Return the (X, Y) coordinate for the center point of the cell that contains the specified text.  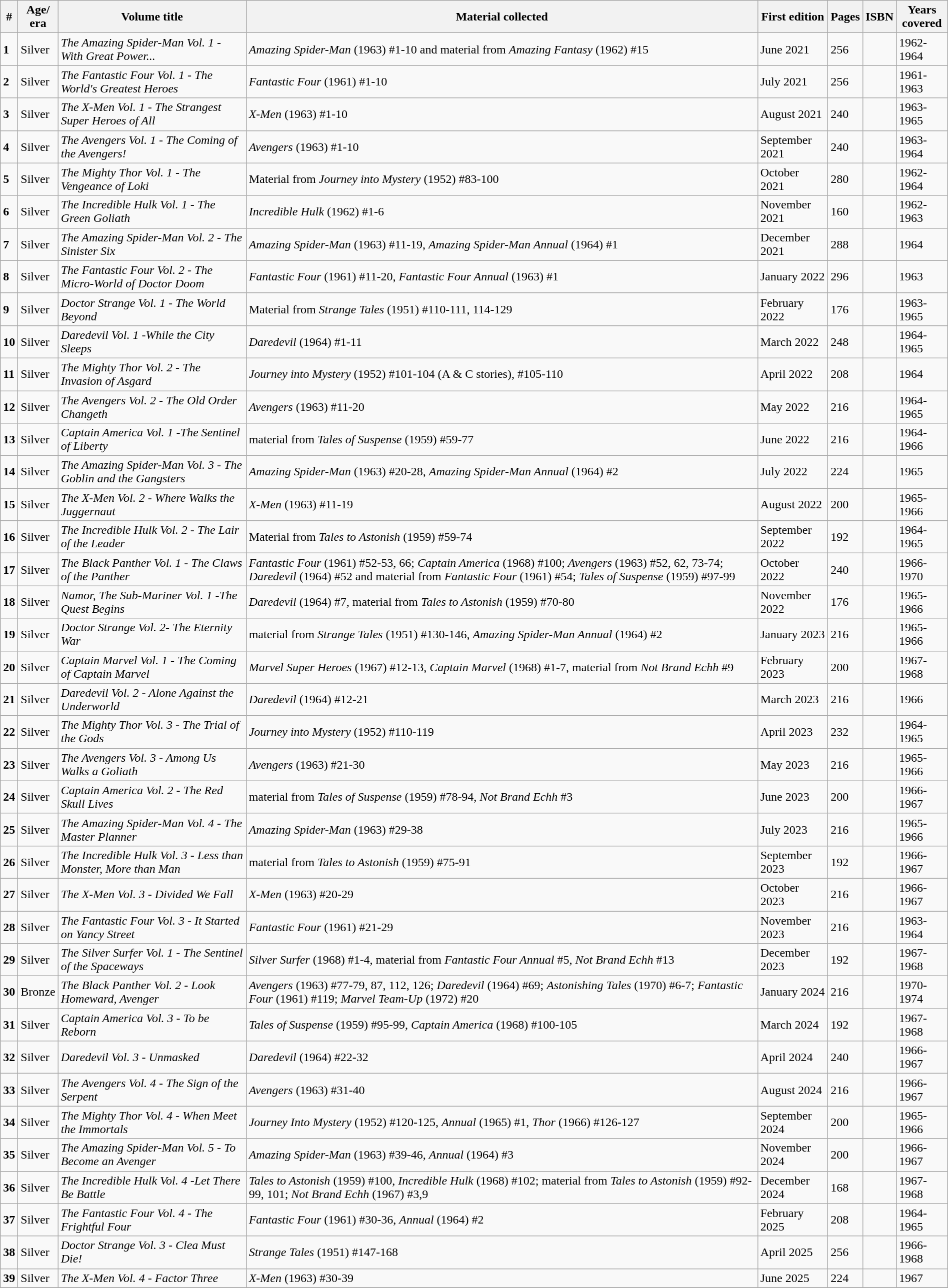
The Avengers Vol. 2 - The Old Order Changeth (152, 407)
June 2021 (792, 49)
20 (9, 667)
November 2024 (792, 1155)
Doctor Strange Vol. 1 - The World Beyond (152, 309)
19 (9, 635)
2 (9, 82)
Pages (845, 17)
8 (9, 277)
Material from Tales to Astonish (1959) #59-74 (502, 537)
December 2023 (792, 960)
31 (9, 1025)
Avengers (1963) #21-30 (502, 765)
10 (9, 342)
ISBN (879, 17)
July 2023 (792, 830)
1964-1966 (922, 440)
May 2022 (792, 407)
X-Men (1963) #30-39 (502, 1278)
March 2022 (792, 342)
October 2022 (792, 570)
34 (9, 1123)
The Amazing Spider-Man Vol. 1 - With Great Power... (152, 49)
168 (845, 1188)
Journey Into Mystery (1952) #120-125, Annual (1965) #1, Thor (1966) #126-127 (502, 1123)
Captain America Vol. 2 - The Red Skull Lives (152, 797)
Daredevil Vol. 2 - Alone Against the Underworld (152, 700)
June 2023 (792, 797)
Volume title (152, 17)
1 (9, 49)
Daredevil (1964) #1-11 (502, 342)
28 (9, 927)
November 2021 (792, 212)
January 2024 (792, 993)
29 (9, 960)
Fantastic Four (1961) #21-29 (502, 927)
material from Tales to Astonish (1959) #75-91 (502, 862)
7 (9, 244)
September 2024 (792, 1123)
12 (9, 407)
1965 (922, 472)
13 (9, 440)
22 (9, 732)
1966-1968 (922, 1253)
The Black Panther Vol. 1 - The Claws of the Panther (152, 570)
1963 (922, 277)
Captain America Vol. 1 -The Sentinel of Liberty (152, 440)
April 2023 (792, 732)
The Incredible Hulk Vol. 2 - The Lair of the Leader (152, 537)
17 (9, 570)
Amazing Spider-Man (1963) #29-38 (502, 830)
February 2023 (792, 667)
material from Tales of Suspense (1959) #78-94, Not Brand Echh #3 (502, 797)
Avengers (1963) #11-20 (502, 407)
23 (9, 765)
Age/era (38, 17)
Amazing Spider-Man (1963) #39-46, Annual (1964) #3 (502, 1155)
16 (9, 537)
5 (9, 179)
March 2024 (792, 1025)
The Avengers Vol. 1 - The Coming of the Avengers! (152, 147)
May 2023 (792, 765)
1967 (922, 1278)
The Mighty Thor Vol. 1 - The Vengeance of Loki (152, 179)
296 (845, 277)
Journey into Mystery (1952) #110-119 (502, 732)
Years covered (922, 17)
Marvel Super Heroes (1967) #12-13, Captain Marvel (1968) #1-7, material from Not Brand Echh #9 (502, 667)
33 (9, 1090)
Fantastic Four (1961) #1-10 (502, 82)
The Amazing Spider-Man Vol. 5 - To Become an Avenger (152, 1155)
Doctor Strange Vol. 2- The Eternity War (152, 635)
The Fantastic Four Vol. 1 - The World's Greatest Heroes (152, 82)
21 (9, 700)
Incredible Hulk (1962) #1-6 (502, 212)
December 2024 (792, 1188)
X-Men (1963) #11-19 (502, 505)
September 2021 (792, 147)
Amazing Spider-Man (1963) #11-19, Amazing Spider-Man Annual (1964) #1 (502, 244)
The Fantastic Four Vol. 2 - The Micro-World of Doctor Doom (152, 277)
30 (9, 993)
160 (845, 212)
April 2025 (792, 1253)
The Incredible Hulk Vol. 4 -Let There Be Battle (152, 1188)
Daredevil (1964) #12-21 (502, 700)
11 (9, 374)
January 2022 (792, 277)
24 (9, 797)
April 2024 (792, 1058)
August 2021 (792, 114)
The Avengers Vol. 3 - Among Us Walks a Goliath (152, 765)
The Avengers Vol. 4 - The Sign of the Serpent (152, 1090)
1962-1963 (922, 212)
38 (9, 1253)
35 (9, 1155)
material from Tales of Suspense (1959) #59-77 (502, 440)
The Fantastic Four Vol. 4 - The Frightful Four (152, 1220)
Amazing Spider-Man (1963) #1-10 and material from Amazing Fantasy (1962) #15 (502, 49)
288 (845, 244)
The Silver Surfer Vol. 1 - The Sentinel of the Spaceways (152, 960)
November 2022 (792, 602)
18 (9, 602)
Doctor Strange Vol. 3 - Clea Must Die! (152, 1253)
The X-Men Vol. 2 - Where Walks the Juggernaut (152, 505)
Bronze (38, 993)
Daredevil (1964) #7, material from Tales to Astonish (1959) #70-80 (502, 602)
February 2025 (792, 1220)
1961-1963 (922, 82)
The Amazing Spider-Man Vol. 4 - The Master Planner (152, 830)
July 2021 (792, 82)
December 2021 (792, 244)
X-Men (1963) #20-29 (502, 895)
The Amazing Spider-Man Vol. 2 - The Sinister Six (152, 244)
October 2023 (792, 895)
The X-Men Vol. 3 - Divided We Fall (152, 895)
4 (9, 147)
Fantastic Four (1961) #30-36, Annual (1964) #2 (502, 1220)
Daredevil Vol. 1 -While the City Sleeps (152, 342)
Tales of Suspense (1959) #95-99, Captain America (1968) #100-105 (502, 1025)
July 2022 (792, 472)
Avengers (1963) #77-79, 87, 112, 126; Daredevil (1964) #69; Astonishing Tales (1970) #6-7; Fantastic Four (1961) #119; Marvel Team-Up (1972) #20 (502, 993)
Avengers (1963) #1-10 (502, 147)
1966-1970 (922, 570)
Fantastic Four (1961) #11-20, Fantastic Four Annual (1963) #1 (502, 277)
November 2023 (792, 927)
14 (9, 472)
232 (845, 732)
Material from Journey into Mystery (1952) #83-100 (502, 179)
March 2023 (792, 700)
X-Men (1963) #1-10 (502, 114)
25 (9, 830)
Journey into Mystery (1952) #101-104 (A & C stories), #105-110 (502, 374)
26 (9, 862)
9 (9, 309)
27 (9, 895)
The Mighty Thor Vol. 2 - The Invasion of Asgard (152, 374)
32 (9, 1058)
The Mighty Thor Vol. 3 - The Trial of the Gods (152, 732)
January 2023 (792, 635)
37 (9, 1220)
February 2022 (792, 309)
1970-1974 (922, 993)
The Mighty Thor Vol. 4 - When Meet the Immortals (152, 1123)
The X-Men Vol. 4 - Factor Three (152, 1278)
First edition (792, 17)
36 (9, 1188)
Strange Tales (1951) #147-168 (502, 1253)
6 (9, 212)
Captain Marvel Vol. 1 - The Coming of Captain Marvel (152, 667)
Silver Surfer (1968) #1-4, material from Fantastic Four Annual #5, Not Brand Echh #13 (502, 960)
1966 (922, 700)
Material from Strange Tales (1951) #110-111, 114-129 (502, 309)
Amazing Spider-Man (1963) #20-28, Amazing Spider-Man Annual (1964) #2 (502, 472)
The Incredible Hulk Vol. 1 - The Green Goliath (152, 212)
Namor, The Sub-Mariner Vol. 1 -The Quest Begins (152, 602)
15 (9, 505)
October 2021 (792, 179)
Tales to Astonish (1959) #100, Incredible Hulk (1968) #102; material from Tales to Astonish (1959) #92-99, 101; Not Brand Echh (1967) #3,9 (502, 1188)
The Fantastic Four Vol. 3 - It Started on Yancy Street (152, 927)
material from Strange Tales (1951) #130-146, Amazing Spider-Man Annual (1964) #2 (502, 635)
The X-Men Vol. 1 - The Strangest Super Heroes of All (152, 114)
September 2023 (792, 862)
# (9, 17)
June 2022 (792, 440)
April 2022 (792, 374)
39 (9, 1278)
Avengers (1963) #31-40 (502, 1090)
August 2024 (792, 1090)
Material collected (502, 17)
3 (9, 114)
248 (845, 342)
The Black Panther Vol. 2 - Look Homeward, Avenger (152, 993)
September 2022 (792, 537)
280 (845, 179)
Daredevil Vol. 3 - Unmasked (152, 1058)
Daredevil (1964) #22-32 (502, 1058)
August 2022 (792, 505)
The Amazing Spider-Man Vol. 3 - The Goblin and the Gangsters (152, 472)
The Incredible Hulk Vol. 3 - Less than Monster, More than Man (152, 862)
June 2025 (792, 1278)
Captain America Vol. 3 - To be Reborn (152, 1025)
